For the text-containing cell, return its midpoint in [x, y] coordinate format. 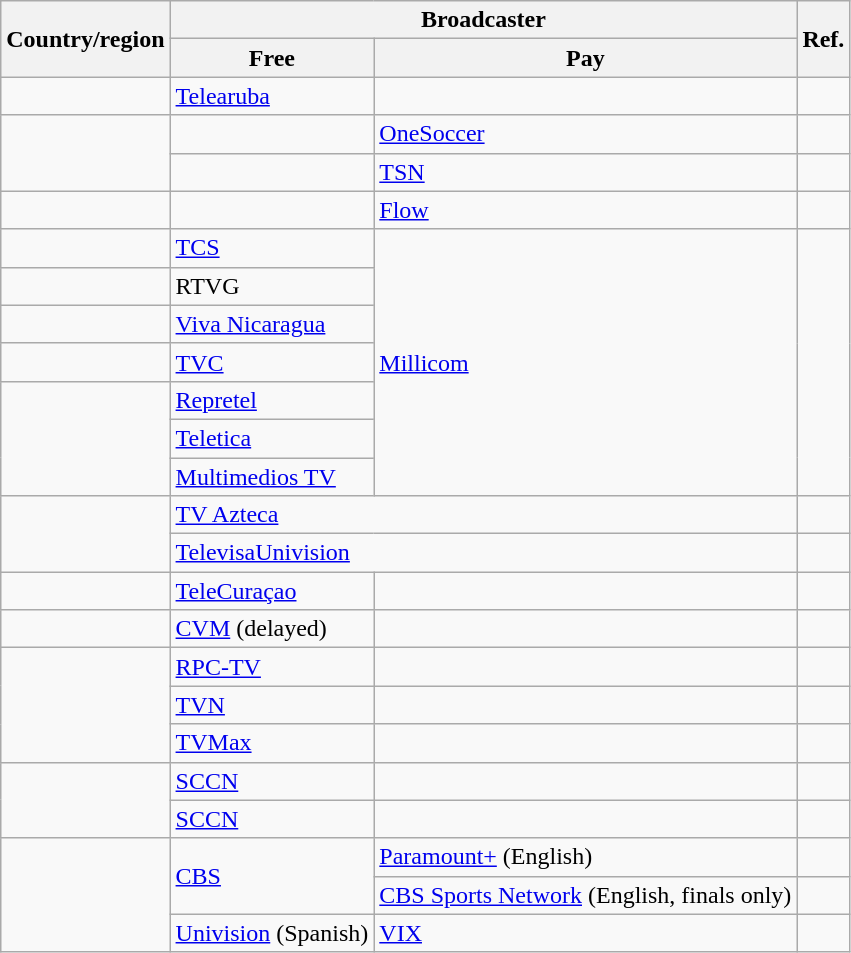
RPC-TV [272, 667]
RTVG [272, 286]
TeleCuraçao [272, 591]
TV Azteca [484, 515]
Telearuba [272, 96]
Univision (Spanish) [272, 933]
Millicom [586, 362]
CVM (delayed) [272, 629]
TSN [586, 172]
Ref. [824, 39]
CBS Sports Network (English, finals only) [586, 895]
TelevisaUnivision [484, 553]
TVN [272, 705]
CBS [272, 876]
Pay [586, 58]
Teletica [272, 438]
Free [272, 58]
Country/region [86, 39]
Multimedios TV [272, 477]
VIX [586, 933]
TVC [272, 362]
OneSoccer [586, 134]
Repretel [272, 400]
TVMax [272, 743]
Paramount+ (English) [586, 857]
TCS [272, 248]
Viva Nicaragua [272, 324]
Broadcaster [484, 20]
Flow [586, 210]
